Detect which cell encompasses the target text, then output its (X, Y) center coordinate. 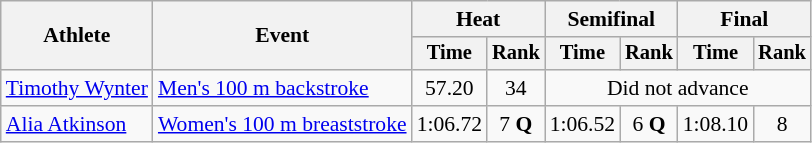
Final (744, 19)
Event (282, 36)
1:06.72 (450, 124)
1:08.10 (716, 124)
Semifinal (612, 19)
Athlete (77, 36)
7 Q (516, 124)
Alia Atkinson (77, 124)
Women's 100 m breaststroke (282, 124)
1:06.52 (582, 124)
57.20 (450, 88)
Timothy Wynter (77, 88)
Did not advance (678, 88)
8 (782, 124)
Heat (478, 19)
Men's 100 m backstroke (282, 88)
34 (516, 88)
6 Q (649, 124)
